Identify which cell holds the provided text, then report its [X, Y] central coordinate. 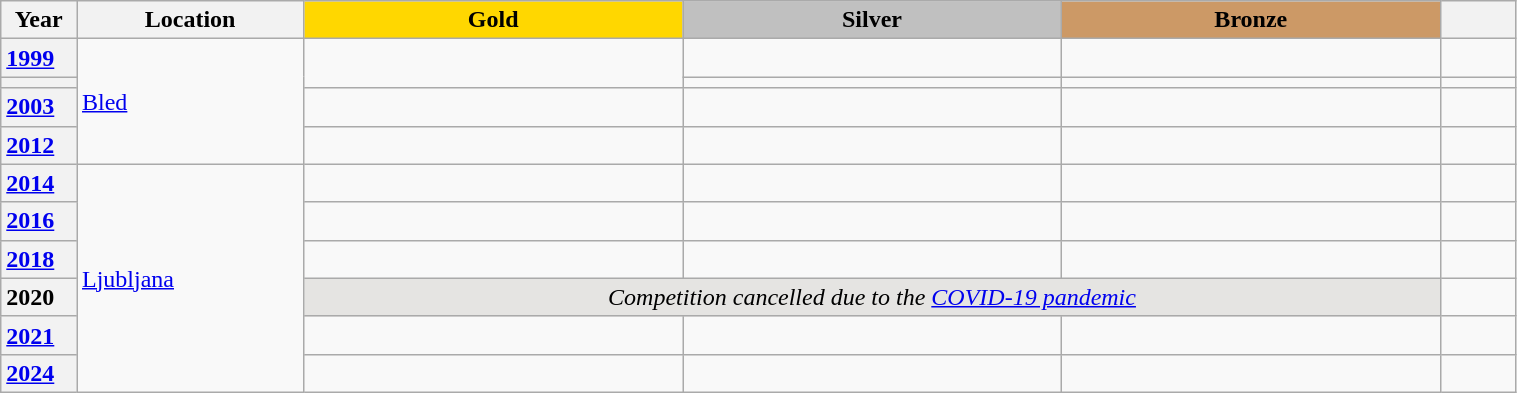
Silver [872, 20]
Competition cancelled due to the COVID-19 pandemic [872, 297]
Bronze [1250, 20]
2016 [39, 221]
1999 [39, 58]
2003 [39, 107]
2014 [39, 183]
2012 [39, 145]
2024 [39, 373]
Year [39, 20]
Location [190, 20]
Bled [190, 102]
2021 [39, 335]
Gold [494, 20]
2018 [39, 259]
Ljubljana [190, 278]
2020 [39, 297]
